Locate the cell with the specified text and output its [x, y] center coordinate. 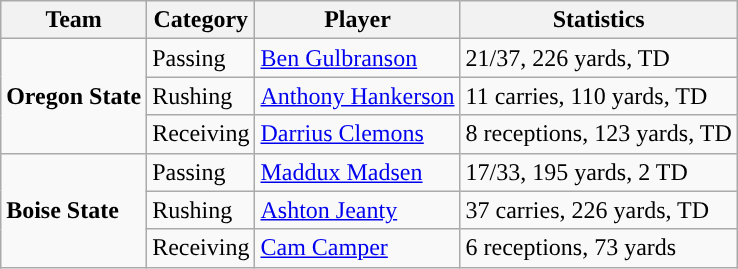
Statistics [598, 20]
17/33, 195 yards, 2 TD [598, 172]
8 receptions, 123 yards, TD [598, 134]
Category [201, 20]
Team [74, 20]
Cam Camper [358, 248]
11 carries, 110 yards, TD [598, 96]
37 carries, 226 yards, TD [598, 210]
Maddux Madsen [358, 172]
6 receptions, 73 yards [598, 248]
Oregon State [74, 96]
Anthony Hankerson [358, 96]
Player [358, 20]
Darrius Clemons [358, 134]
Boise State [74, 210]
21/37, 226 yards, TD [598, 58]
Ashton Jeanty [358, 210]
Ben Gulbranson [358, 58]
